Return the [x, y] coordinate for the center point of the cell that contains the specified text.  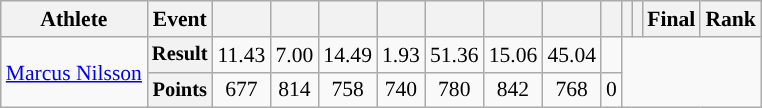
758 [348, 90]
Event [180, 19]
768 [572, 90]
1.93 [401, 55]
Athlete [74, 19]
0 [612, 90]
814 [294, 90]
Marcus Nilsson [74, 72]
780 [454, 90]
Final [671, 19]
15.06 [514, 55]
Result [180, 55]
51.36 [454, 55]
11.43 [241, 55]
Rank [730, 19]
7.00 [294, 55]
14.49 [348, 55]
842 [514, 90]
45.04 [572, 55]
Points [180, 90]
677 [241, 90]
740 [401, 90]
